From the cell containing the given text, extract its center point as [x, y] coordinate. 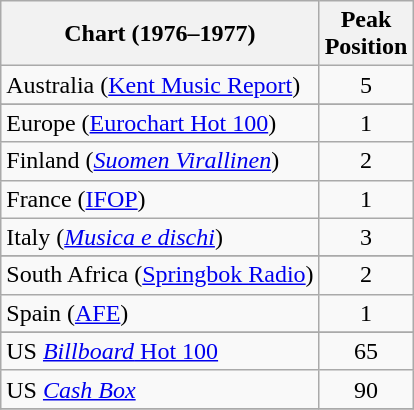
Finland (Suomen Virallinen) [160, 161]
Spain (AFE) [160, 313]
5 [366, 85]
90 [366, 389]
US Billboard Hot 100 [160, 351]
Chart (1976–1977) [160, 34]
65 [366, 351]
Italy (Musica e dischi) [160, 237]
South Africa (Springbok Radio) [160, 275]
Australia (Kent Music Report) [160, 85]
US Cash Box [160, 389]
3 [366, 237]
PeakPosition [366, 34]
Europe (Eurochart Hot 100) [160, 123]
France (IFOP) [160, 199]
